Return the (x, y) coordinate for the center point of the cell that contains the specified text.  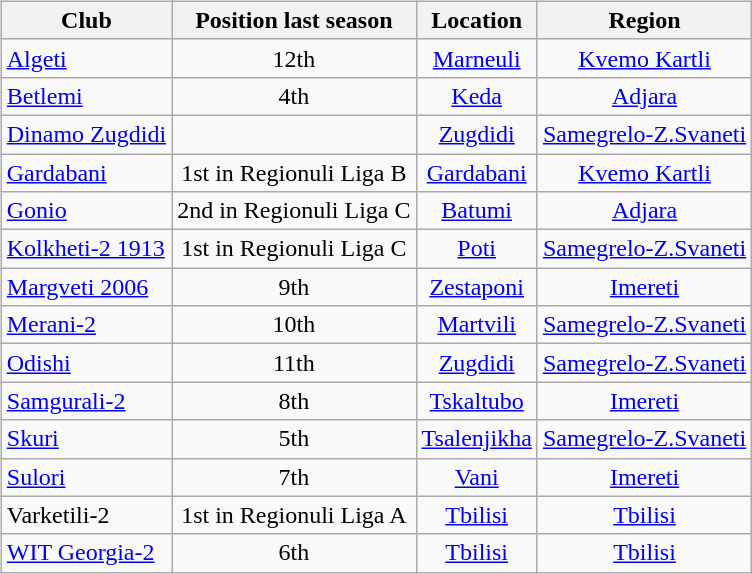
Odishi (86, 363)
Batumi (476, 211)
Varketili-2 (86, 515)
11th (294, 363)
1st in Regionuli Liga A (294, 515)
WIT Georgia-2 (86, 553)
Position last season (294, 20)
Location (476, 20)
Tskaltubo (476, 401)
9th (294, 287)
8th (294, 401)
5th (294, 439)
Margveti 2006 (86, 287)
Algeti (86, 58)
Marneuli (476, 58)
Vani (476, 477)
Martvili (476, 325)
Kolkheti-2 1913 (86, 249)
4th (294, 96)
Dinamo Zugdidi (86, 134)
1st in Regionuli Liga B (294, 173)
Keda (476, 96)
6th (294, 553)
Merani-2 (86, 325)
Tsalenjikha (476, 439)
Betlemi (86, 96)
12th (294, 58)
7th (294, 477)
1st in Regionuli Liga C (294, 249)
Club (86, 20)
Gonio (86, 211)
Sulori (86, 477)
Samgurali-2 (86, 401)
Skuri (86, 439)
2nd in Regionuli Liga C (294, 211)
Region (644, 20)
10th (294, 325)
Poti (476, 249)
Zestaponi (476, 287)
